Scan for the cell matching the given text and deliver its [x, y] coordinate at center. 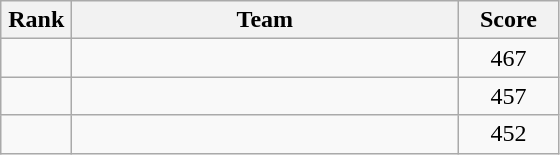
Rank [36, 20]
457 [508, 96]
467 [508, 58]
Score [508, 20]
452 [508, 134]
Team [265, 20]
